Scan for the cell matching the given text and deliver its [x, y] coordinate at center. 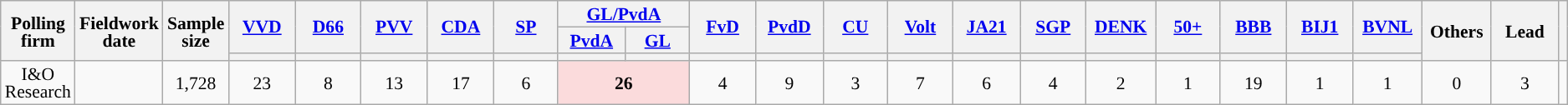
DENK [1121, 27]
BIJ1 [1320, 27]
19 [1253, 83]
Samplesize [196, 31]
Fieldwork date [119, 31]
0 [1457, 83]
50+ [1188, 27]
Lead [1525, 31]
CU [855, 27]
1,728 [196, 83]
Others [1457, 31]
2 [1121, 83]
GL/PvdA [624, 13]
I&O Research [38, 83]
PvdA [592, 40]
GL [657, 40]
BBB [1253, 27]
JA21 [987, 27]
VVD [262, 27]
SGP [1054, 27]
13 [394, 83]
CDA [461, 27]
SP [526, 27]
Volt [920, 27]
8 [328, 83]
PVV [394, 27]
Polling firm [38, 31]
17 [461, 83]
9 [789, 83]
FvD [723, 27]
7 [920, 83]
26 [624, 83]
D66 [328, 27]
23 [262, 83]
PvdD [789, 27]
BVNL [1387, 27]
